Provide the (x, y) coordinate of the cell's center where the given text is located.  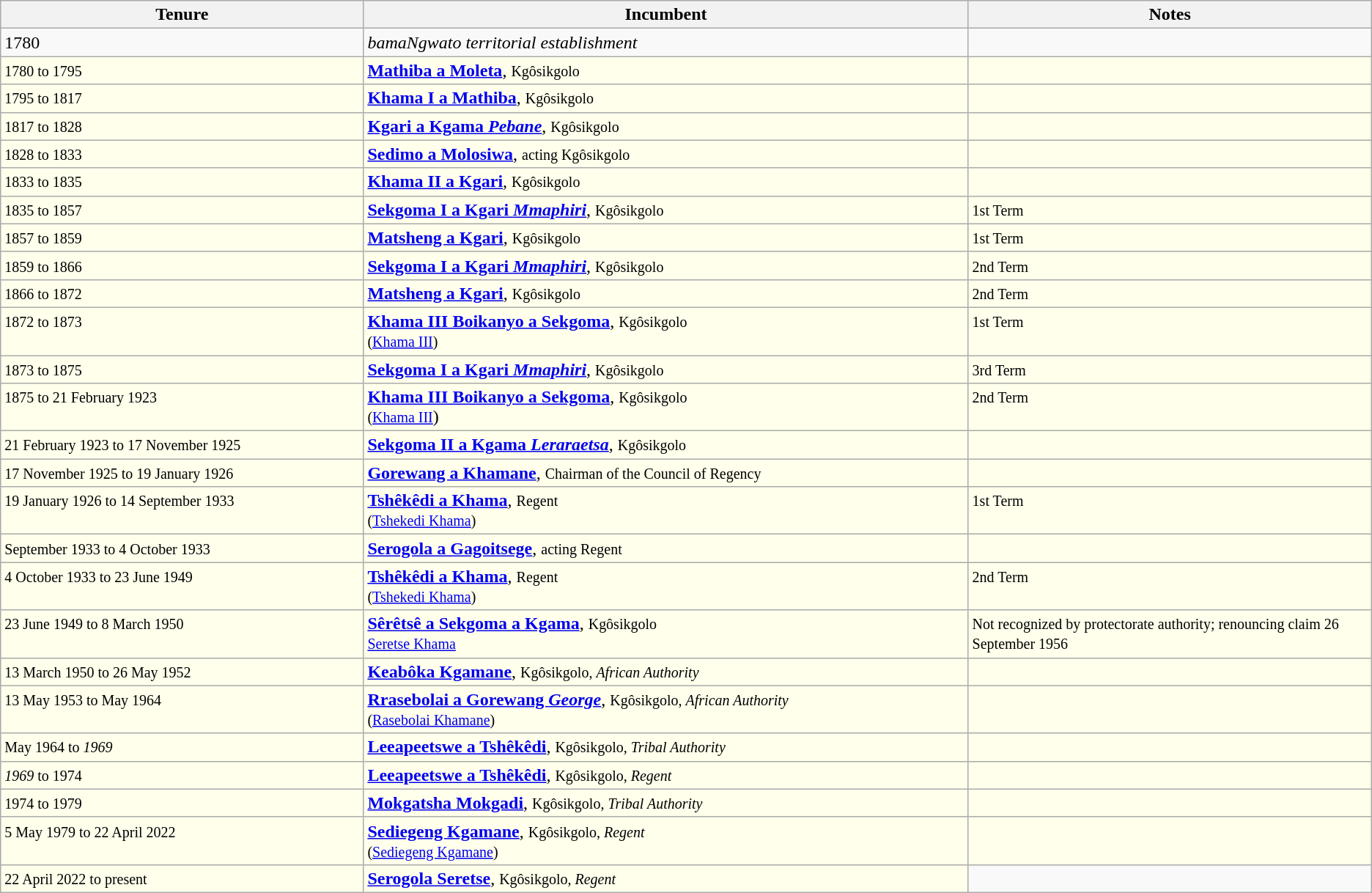
Sedimo a Molosiwa, acting Kgôsikgolo (665, 154)
1835 to 1857 (182, 210)
Khama II a Kgari, Kgôsikgolo (665, 182)
1828 to 1833 (182, 154)
23 June 1949 to 8 March 1950 (182, 633)
Kgari a Kgama Pebane, Kgôsikgolo (665, 126)
13 March 1950 to 26 May 1952 (182, 672)
13 May 1953 to May 1964 (182, 710)
Serogola a Gagoitsege, acting Regent (665, 548)
Sekgoma II a Kgama Leraraetsa, Kgôsikgolo (665, 445)
Khama I a Mathiba, Kgôsikgolo (665, 98)
1817 to 1828 (182, 126)
bamaNgwato territorial establishment (665, 43)
1859 to 1866 (182, 265)
Notes (1170, 15)
1875 to 21 February 1923 (182, 408)
1969 to 1974 (182, 775)
Leeapeetswe a Tshêkêdi, Kgôsikgolo, Regent (665, 775)
19 January 1926 to 14 September 1933 (182, 510)
Incumbent (665, 15)
Rrasebolai a Gorewang George, Kgôsikgolo, African Authority(Rasebolai Khamane) (665, 710)
1780 (182, 43)
Leeapeetswe a Tshêkêdi, Kgôsikgolo, Tribal Authority (665, 747)
Mokgatsha Mokgadi, Kgôsikgolo, Tribal Authority (665, 803)
1866 to 1872 (182, 293)
May 1964 to 1969 (182, 747)
22 April 2022 to present (182, 878)
1857 to 1859 (182, 238)
1974 to 1979 (182, 803)
Tenure (182, 15)
4 October 1933 to 23 June 1949 (182, 587)
Gorewang a Khamane, Chairman of the Council of Regency (665, 473)
Sediegeng Kgamane, Kgôsikgolo, Regent(Sediegeng Kgamane) (665, 840)
1780 to 1795 (182, 70)
Mathiba a Moleta, Kgôsikgolo (665, 70)
1872 to 1873 (182, 331)
21 February 1923 to 17 November 1925 (182, 445)
17 November 1925 to 19 January 1926 (182, 473)
1833 to 1835 (182, 182)
1873 to 1875 (182, 369)
1795 to 1817 (182, 98)
Sêrêtsê a Sekgoma a Kgama, KgôsikgoloSeretse Khama (665, 633)
Serogola Seretse, Kgôsikgolo, Regent (665, 878)
5 May 1979 to 22 April 2022 (182, 840)
3rd Term (1170, 369)
Not recognized by protectorate authority; renouncing claim 26 September 1956 (1170, 633)
Keabôka Kgamane, Kgôsikgolo, African Authority (665, 672)
September 1933 to 4 October 1933 (182, 548)
